Pinpoint the cell where the given text exists, returning its (x, y) midpoint coordinate. 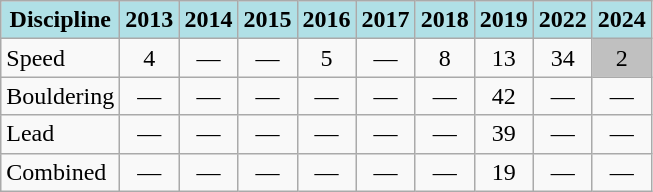
2014 (208, 20)
42 (504, 96)
2019 (504, 20)
39 (504, 134)
2013 (150, 20)
Speed (60, 58)
2024 (622, 20)
2022 (562, 20)
34 (562, 58)
Bouldering (60, 96)
2 (622, 58)
4 (150, 58)
2017 (386, 20)
Lead (60, 134)
2018 (444, 20)
8 (444, 58)
Discipline (60, 20)
2015 (268, 20)
13 (504, 58)
19 (504, 172)
5 (326, 58)
Combined (60, 172)
2016 (326, 20)
